Return the [x, y] coordinate for the center point of the cell that contains the specified text.  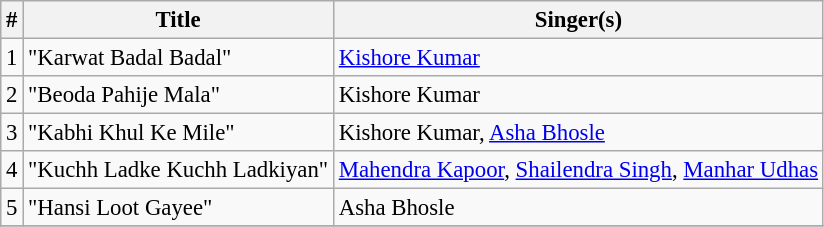
Title [178, 20]
"Kuchh Ladke Kuchh Ladkiyan" [178, 170]
# [12, 20]
"Karwat Badal Badal" [178, 58]
1 [12, 58]
"Kabhi Khul Ke Mile" [178, 133]
Asha Bhosle [578, 208]
2 [12, 95]
3 [12, 133]
Singer(s) [578, 20]
Mahendra Kapoor, Shailendra Singh, Manhar Udhas [578, 170]
"Beoda Pahije Mala" [178, 95]
4 [12, 170]
Kishore Kumar, Asha Bhosle [578, 133]
5 [12, 208]
"Hansi Loot Gayee" [178, 208]
